Output the [X, Y] coordinate of the center of the cell containing the given text.  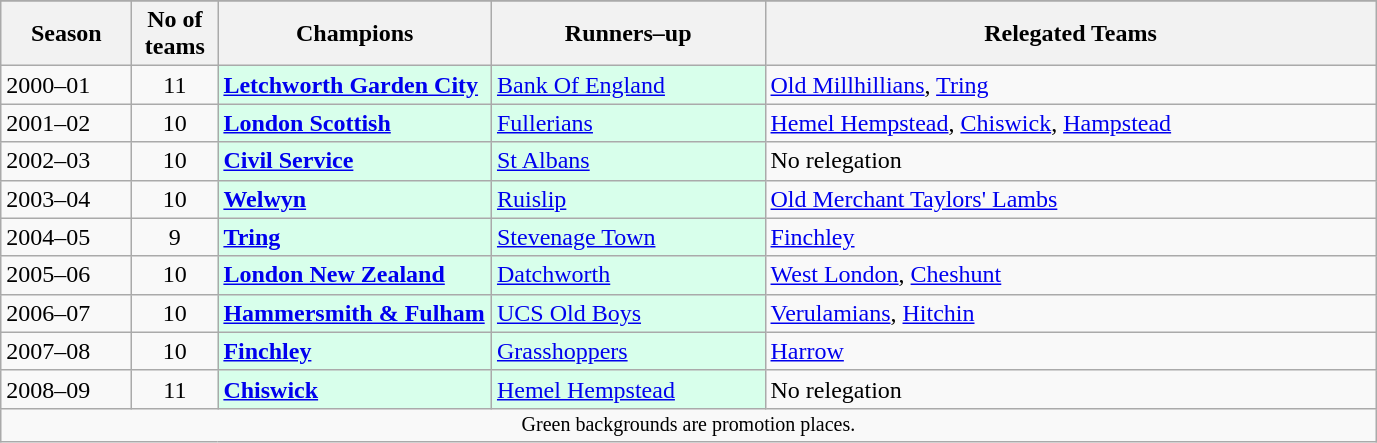
2006–07 [66, 313]
Old Merchant Taylors' Lambs [1070, 199]
2001–02 [66, 123]
Chiswick [355, 389]
Season [66, 34]
2000–01 [66, 85]
Datchworth [628, 275]
Civil Service [355, 161]
UCS Old Boys [628, 313]
Runners–up [628, 34]
Green backgrounds are promotion places. [688, 424]
Champions [355, 34]
2004–05 [66, 237]
Tring [355, 237]
Harrow [1070, 351]
Hemel Hempstead, Chiswick, Hampstead [1070, 123]
2005–06 [66, 275]
Bank Of England [628, 85]
London Scottish [355, 123]
Verulamians, Hitchin [1070, 313]
Relegated Teams [1070, 34]
London New Zealand [355, 275]
No of teams [175, 34]
2003–04 [66, 199]
2002–03 [66, 161]
Letchworth Garden City [355, 85]
Fullerians [628, 123]
Hammersmith & Fulham [355, 313]
2007–08 [66, 351]
Old Millhillians, Tring [1070, 85]
St Albans [628, 161]
West London, Cheshunt [1070, 275]
Welwyn [355, 199]
Stevenage Town [628, 237]
Ruislip [628, 199]
Grasshoppers [628, 351]
Hemel Hempstead [628, 389]
2008–09 [66, 389]
9 [175, 237]
